For the text-containing cell, return its midpoint in (x, y) coordinate format. 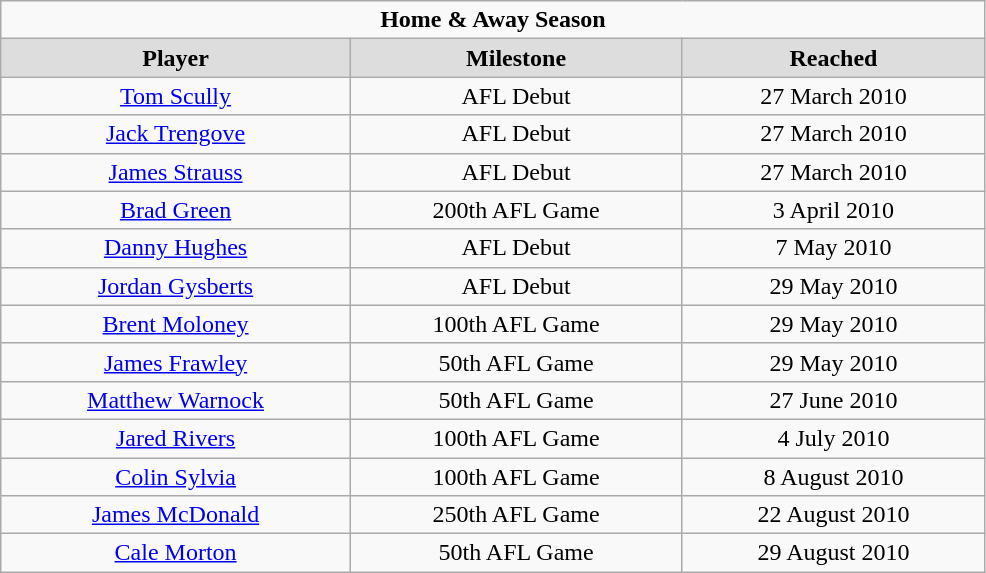
29 August 2010 (834, 553)
Reached (834, 58)
250th AFL Game (516, 515)
Colin Sylvia (176, 477)
4 July 2010 (834, 438)
Brent Moloney (176, 324)
Player (176, 58)
Cale Morton (176, 553)
Brad Green (176, 210)
Jared Rivers (176, 438)
Matthew Warnock (176, 400)
James McDonald (176, 515)
200th AFL Game (516, 210)
Home & Away Season (493, 20)
Jordan Gysberts (176, 286)
3 April 2010 (834, 210)
James Strauss (176, 172)
27 June 2010 (834, 400)
James Frawley (176, 362)
Tom Scully (176, 96)
Danny Hughes (176, 248)
Jack Trengove (176, 134)
8 August 2010 (834, 477)
22 August 2010 (834, 515)
7 May 2010 (834, 248)
Milestone (516, 58)
